Return the [x, y] coordinate for the center point of the cell that contains the specified text.  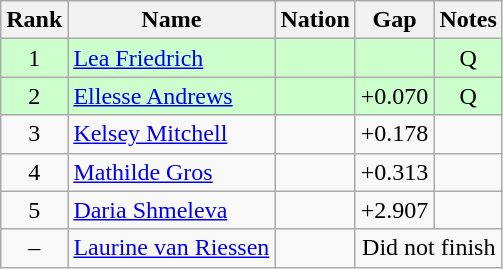
+0.313 [394, 172]
Ellesse Andrews [172, 96]
+0.070 [394, 96]
Rank [34, 20]
Mathilde Gros [172, 172]
Notes [468, 20]
+2.907 [394, 210]
Nation [315, 20]
Kelsey Mitchell [172, 134]
Daria Shmeleva [172, 210]
1 [34, 58]
5 [34, 210]
Did not finish [428, 248]
Laurine van Riessen [172, 248]
3 [34, 134]
2 [34, 96]
+0.178 [394, 134]
4 [34, 172]
– [34, 248]
Lea Friedrich [172, 58]
Name [172, 20]
Gap [394, 20]
